For the text-containing cell, return its midpoint in (x, y) coordinate format. 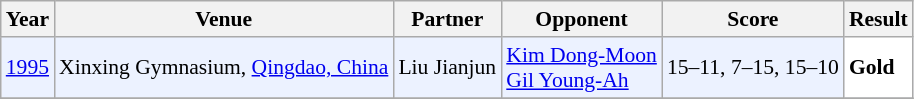
Kim Dong-Moon Gil Young-Ah (582, 68)
Liu Jianjun (447, 68)
Venue (224, 19)
Xinxing Gymnasium, Qingdao, China (224, 68)
Score (753, 19)
15–11, 7–15, 15–10 (753, 68)
Opponent (582, 19)
Year (28, 19)
Partner (447, 19)
1995 (28, 68)
Result (878, 19)
Gold (878, 68)
